Detect which cell encompasses the target text, then output its (x, y) center coordinate. 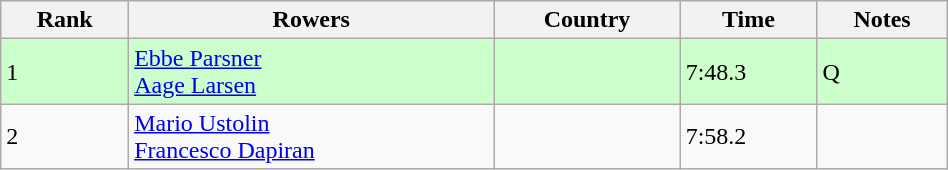
Notes (882, 20)
Rowers (312, 20)
7:48.3 (748, 72)
1 (65, 72)
Mario UstolinFrancesco Dapiran (312, 136)
7:58.2 (748, 136)
2 (65, 136)
Time (748, 20)
Country (587, 20)
Q (882, 72)
Ebbe ParsnerAage Larsen (312, 72)
Rank (65, 20)
